Return [x, y] of the center of cell containing provided text 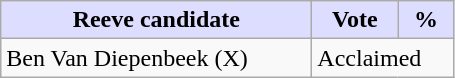
Ben Van Diepenbeek (X) [156, 58]
% [426, 20]
Vote [355, 20]
Acclaimed [383, 58]
Reeve candidate [156, 20]
